Determine the [x, y] coordinate at the center of the cell enclosing the given text.  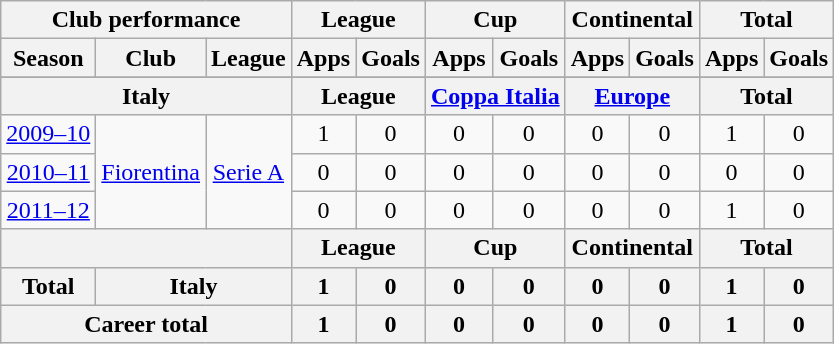
2010–11 [48, 172]
Coppa Italia [495, 96]
Club performance [146, 20]
Club [151, 58]
Season [48, 58]
2011–12 [48, 210]
Serie A [249, 172]
Europe [632, 96]
Career total [146, 324]
Fiorentina [151, 172]
2009–10 [48, 134]
